From the cell containing the given text, extract its center point as (x, y) coordinate. 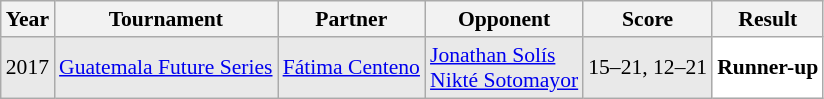
Fátima Centeno (352, 68)
Partner (352, 19)
Jonathan Solís Nikté Sotomayor (504, 68)
Opponent (504, 19)
Score (648, 19)
Guatemala Future Series (166, 68)
Year (28, 19)
2017 (28, 68)
Tournament (166, 19)
Result (768, 19)
15–21, 12–21 (648, 68)
Runner-up (768, 68)
